Output the (x, y) coordinate of the center of the cell containing the given text.  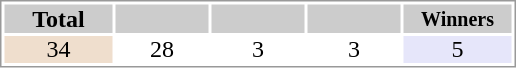
Winners (458, 18)
5 (458, 50)
28 (162, 50)
Total (58, 18)
34 (58, 50)
